Detect which cell encompasses the target text, then output its [X, Y] center coordinate. 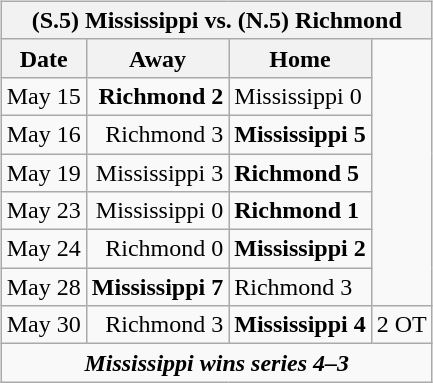
Mississippi 7 [157, 287]
Away [157, 58]
May 30 [44, 325]
May 28 [44, 287]
May 24 [44, 249]
Richmond 0 [157, 249]
May 15 [44, 96]
May 16 [44, 134]
Richmond 5 [300, 173]
Mississippi 5 [300, 134]
Mississippi 2 [300, 249]
Mississippi 3 [157, 173]
2 OT [402, 325]
Home [300, 58]
May 19 [44, 173]
Richmond 1 [300, 211]
Mississippi 4 [300, 325]
Date [44, 58]
Richmond 2 [157, 96]
Mississippi wins series 4–3 [216, 363]
May 23 [44, 211]
(S.5) Mississippi vs. (N.5) Richmond [216, 20]
